Detect which cell encompasses the target text, then output its (x, y) center coordinate. 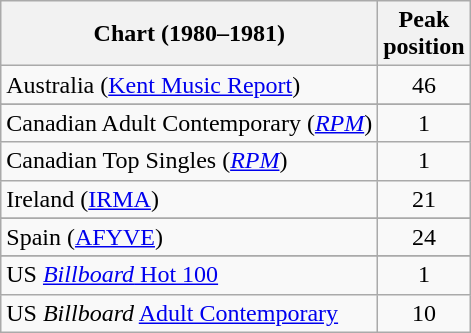
24 (424, 237)
10 (424, 313)
Australia (Kent Music Report) (190, 85)
Peakposition (424, 34)
Chart (1980–1981) (190, 34)
Spain (AFYVE) (190, 237)
Ireland (IRMA) (190, 199)
21 (424, 199)
46 (424, 85)
US Billboard Adult Contemporary (190, 313)
Canadian Adult Contemporary (RPM) (190, 123)
US Billboard Hot 100 (190, 275)
Canadian Top Singles (RPM) (190, 161)
